Scan for the cell matching the given text and deliver its [x, y] coordinate at center. 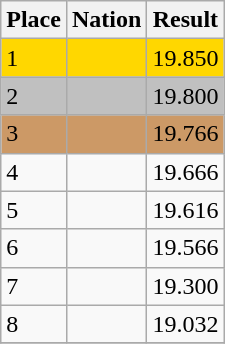
Nation [106, 20]
Place [34, 20]
19.616 [186, 210]
6 [34, 248]
19.766 [186, 134]
1 [34, 58]
19.566 [186, 248]
3 [34, 134]
19.850 [186, 58]
Result [186, 20]
2 [34, 96]
19.800 [186, 96]
5 [34, 210]
19.300 [186, 286]
8 [34, 324]
4 [34, 172]
7 [34, 286]
19.666 [186, 172]
19.032 [186, 324]
